Locate the cell with the specified text and output its (X, Y) center coordinate. 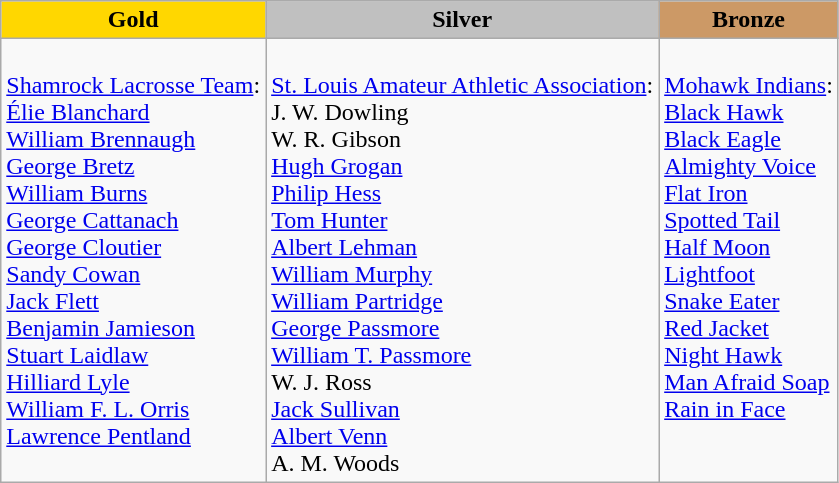
Gold (134, 20)
Bronze (749, 20)
Silver (462, 20)
Mohawk Indians:Black HawkBlack EagleAlmighty VoiceFlat IronSpotted TailHalf MoonLightfootSnake EaterRed JacketNight HawkMan Afraid SoapRain in Face (749, 260)
